Search for the cell housing the specified text and yield its [x, y] center coordinate. 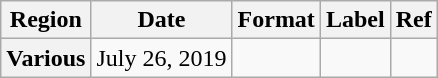
Date [162, 20]
July 26, 2019 [162, 58]
Region [46, 20]
Various [46, 58]
Format [276, 20]
Ref [414, 20]
Label [355, 20]
